Extract the [X, Y] coordinate from the center of the cell holding the provided text.  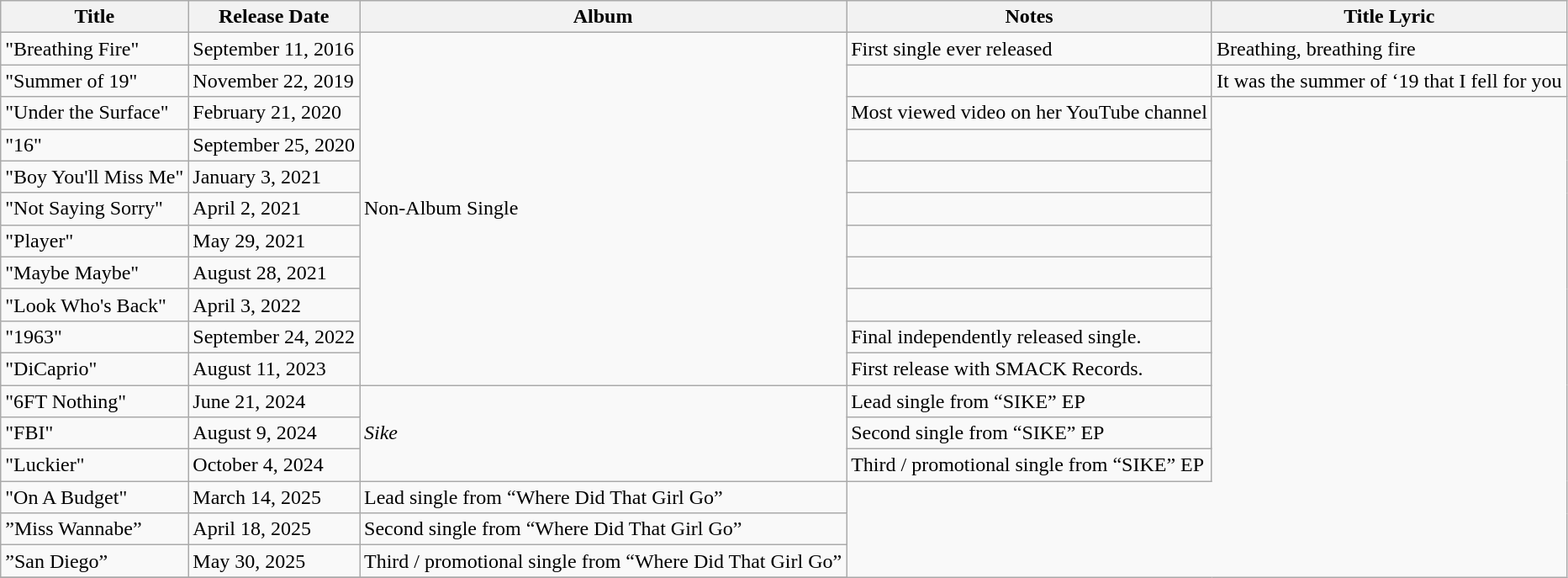
"Boy You'll Miss Me" [94, 177]
”San Diego” [94, 561]
Second single from “Where Did That Girl Go” [604, 529]
May 29, 2021 [274, 241]
April 3, 2022 [274, 305]
"6FT Nothing" [94, 401]
Release Date [274, 17]
January 3, 2021 [274, 177]
"FBI" [94, 433]
Third / promotional single from “SIKE” EP [1029, 465]
April 2, 2021 [274, 209]
Non-Album Single [604, 209]
November 22, 2019 [274, 81]
"Maybe Maybe" [94, 273]
August 9, 2024 [274, 433]
"DiCaprio" [94, 369]
"Luckier" [94, 465]
Second single from “SIKE” EP [1029, 433]
First release with SMACK Records. [1029, 369]
It was the summer of ‘19 that I fell for you [1389, 81]
Breathing, breathing fire [1389, 49]
Notes [1029, 17]
"On A Budget" [94, 497]
Title Lyric [1389, 17]
Lead single from “SIKE” EP [1029, 401]
”Miss Wannabe” [94, 529]
May 30, 2025 [274, 561]
Title [94, 17]
"16" [94, 145]
September 25, 2020 [274, 145]
Most viewed video on her YouTube channel [1029, 113]
March 14, 2025 [274, 497]
Third / promotional single from “Where Did That Girl Go” [604, 561]
First single ever released [1029, 49]
Final independently released single. [1029, 337]
April 18, 2025 [274, 529]
"Not Saying Sorry" [94, 209]
"Look Who's Back" [94, 305]
February 21, 2020 [274, 113]
September 11, 2016 [274, 49]
Sike [604, 433]
"Breathing Fire" [94, 49]
August 11, 2023 [274, 369]
"Under the Surface" [94, 113]
Lead single from “Where Did That Girl Go” [604, 497]
August 28, 2021 [274, 273]
September 24, 2022 [274, 337]
"Summer of 19" [94, 81]
"1963" [94, 337]
June 21, 2024 [274, 401]
Album [604, 17]
"Player" [94, 241]
October 4, 2024 [274, 465]
